Output the [X, Y] coordinate of the center of the cell containing the given text.  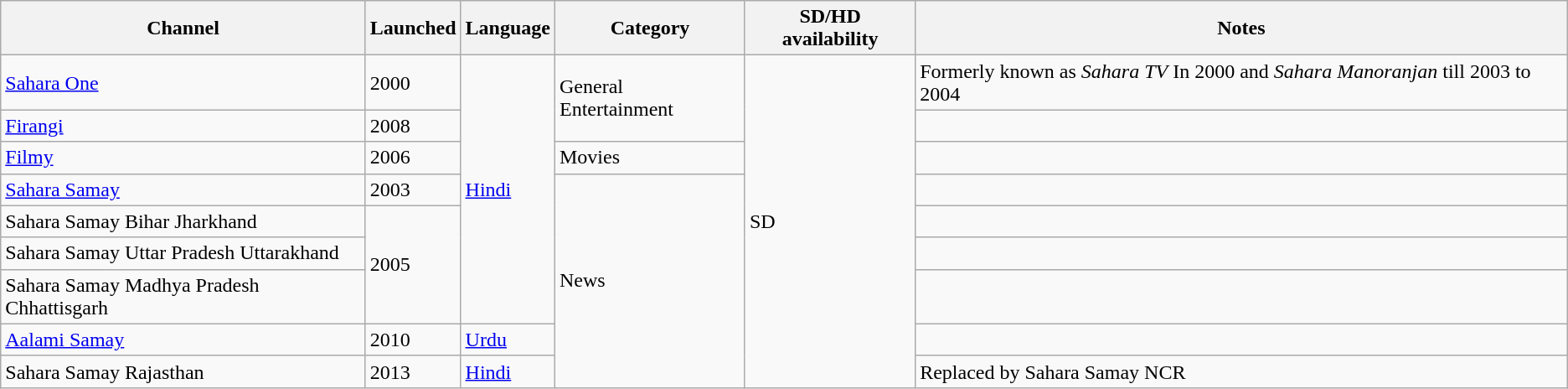
Replaced by Sahara Samay NCR [1241, 371]
2008 [413, 126]
2000 [413, 82]
2003 [413, 189]
Formerly known as Sahara TV In 2000 and Sahara Manoranjan till 2003 to 2004 [1241, 82]
Movies [650, 158]
Aalami Samay [183, 340]
2005 [413, 265]
Sahara Samay Madhya Pradesh Chhattisgarh [183, 297]
Sahara Samay Uttar Pradesh Uttarakhand [183, 253]
Filmy [183, 158]
Language [508, 29]
News [650, 280]
Category [650, 29]
2010 [413, 340]
2006 [413, 158]
General Entertainment [650, 99]
Notes [1241, 29]
Sahara Samay [183, 189]
Firangi [183, 126]
Sahara Samay Bihar Jharkhand [183, 221]
Launched [413, 29]
SD [829, 221]
SD/HD availability [829, 29]
Sahara One [183, 82]
Sahara Samay Rajasthan [183, 371]
Channel [183, 29]
Urdu [508, 340]
2013 [413, 371]
